Return the (X, Y) coordinate for the center point of the cell that contains the specified text.  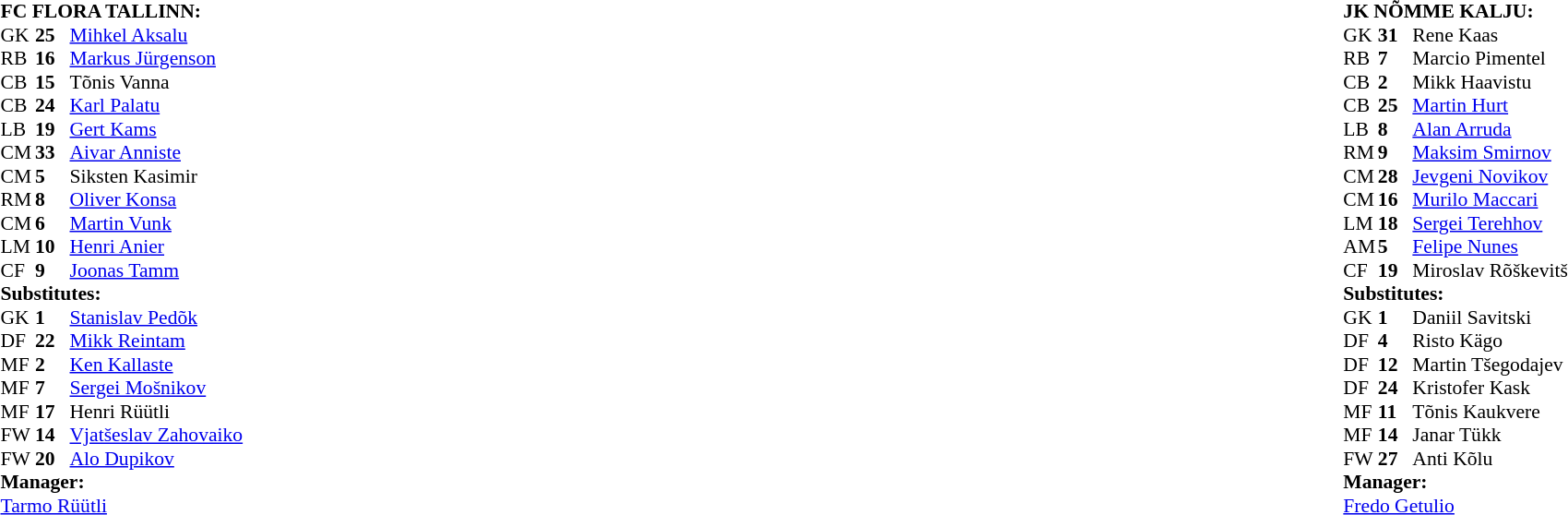
Alan Arruda (1491, 129)
15 (53, 82)
Stanislav Pedõk (157, 317)
31 (1396, 35)
6 (53, 223)
Risto Kägo (1491, 341)
Mihkel Aksalu (157, 35)
AM (1360, 246)
4 (1396, 341)
28 (1396, 176)
Martin Vunk (157, 223)
Maksim Smirnov (1491, 152)
Anti Kõlu (1491, 459)
Miroslav Rõškevitš (1491, 270)
Aivar Anniste (157, 152)
12 (1396, 365)
Joonas Tamm (157, 270)
Martin Tšegodajev (1491, 365)
Alo Dupikov (157, 459)
11 (1396, 412)
10 (53, 246)
Sergei Mošnikov (157, 389)
Rene Kaas (1491, 35)
FC FLORA TALLINN: (122, 12)
Marcio Pimentel (1491, 58)
Felipe Nunes (1491, 246)
Karl Palatu (157, 106)
Ken Kallaste (157, 365)
JK NÕMME KALJU: (1455, 12)
33 (53, 152)
Henri Anier (157, 246)
Tõnis Vanna (157, 82)
Siksten Kasimir (157, 176)
Mikk Reintam (157, 341)
Henri Rüütli (157, 412)
Markus Jürgenson (157, 58)
22 (53, 341)
Janar Tükk (1491, 435)
Martin Hurt (1491, 106)
20 (53, 459)
Vjatšeslav Zahovaiko (157, 435)
Oliver Konsa (157, 200)
Gert Kams (157, 129)
Mikk Haavistu (1491, 82)
Daniil Savitski (1491, 317)
Tõnis Kaukvere (1491, 412)
Murilo Maccari (1491, 200)
17 (53, 412)
27 (1396, 459)
18 (1396, 223)
Jevgeni Novikov (1491, 176)
Kristofer Kask (1491, 389)
Sergei Terehhov (1491, 223)
